Capture the cell that displays the provided text and extract its (X, Y) central coordinate. 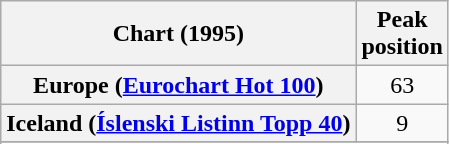
9 (402, 123)
63 (402, 85)
Europe (Eurochart Hot 100) (178, 85)
Peakposition (402, 34)
Chart (1995) (178, 34)
Iceland (Íslenski Listinn Topp 40) (178, 123)
